Scan for the cell matching the given text and deliver its (x, y) coordinate at center. 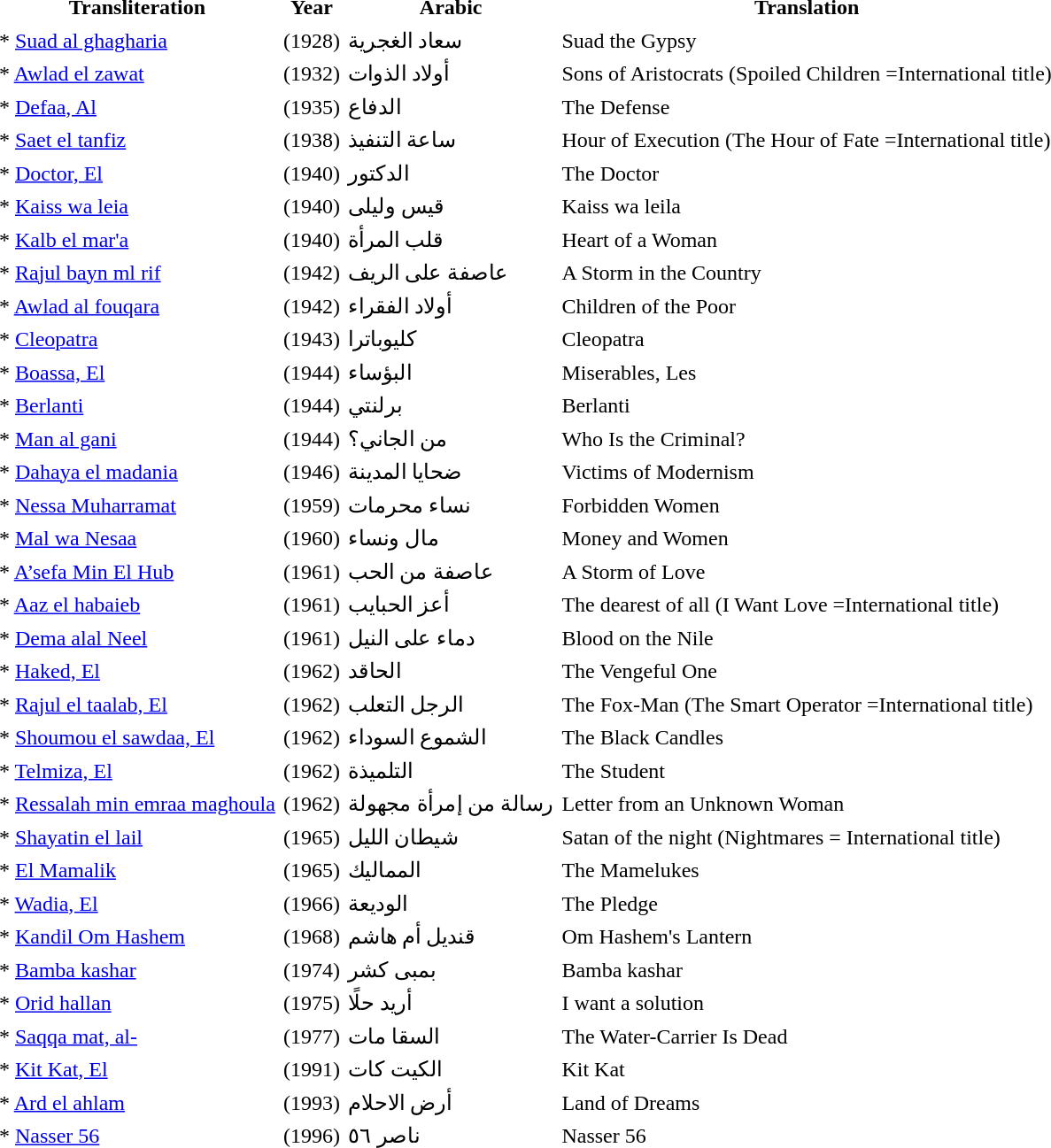
الدفاع (451, 106)
ساعة التنفيذ (451, 139)
(1946) (312, 472)
السقا مات (451, 1036)
(1943) (312, 339)
مال ونساء (451, 537)
(1977) (312, 1036)
(1938) (312, 139)
بمبى كشر (451, 969)
أريد حلًا (451, 1003)
(1935) (312, 106)
(1959) (312, 505)
نساء محرمات (451, 505)
(1975) (312, 1003)
الوديعة (451, 903)
(1993) (312, 1102)
دماء على النيل (451, 637)
من الجاني؟ (451, 438)
عاصفة من الحب (451, 571)
برلنتي (451, 404)
البؤساء (451, 372)
رسالة من إمرأة مجهولة (451, 803)
(1928) (312, 40)
أرض الاحلام (451, 1102)
الشموع السوداء (451, 737)
قنديل أم هاشم (451, 936)
قلب المرأة (451, 239)
الكيت كات (451, 1068)
التلميذة (451, 770)
(1932) (312, 73)
أولاد الذوات (451, 73)
شيطان الليل (451, 836)
الدكتور (451, 173)
(1966) (312, 903)
أعز الحبايب (451, 605)
أولاد الفقراء (451, 305)
ضحايا المدينة (451, 472)
(1974) (312, 969)
(1960) (312, 537)
الرجل التعلب (451, 704)
المماليك (451, 870)
عاصفة على الريف (451, 272)
سعاد الغجرية (451, 40)
(1991) (312, 1068)
الحاقد (451, 670)
قيس وليلى (451, 206)
كليوباترا (451, 339)
(1968) (312, 936)
